For the text-containing cell, return its midpoint in (X, Y) coordinate format. 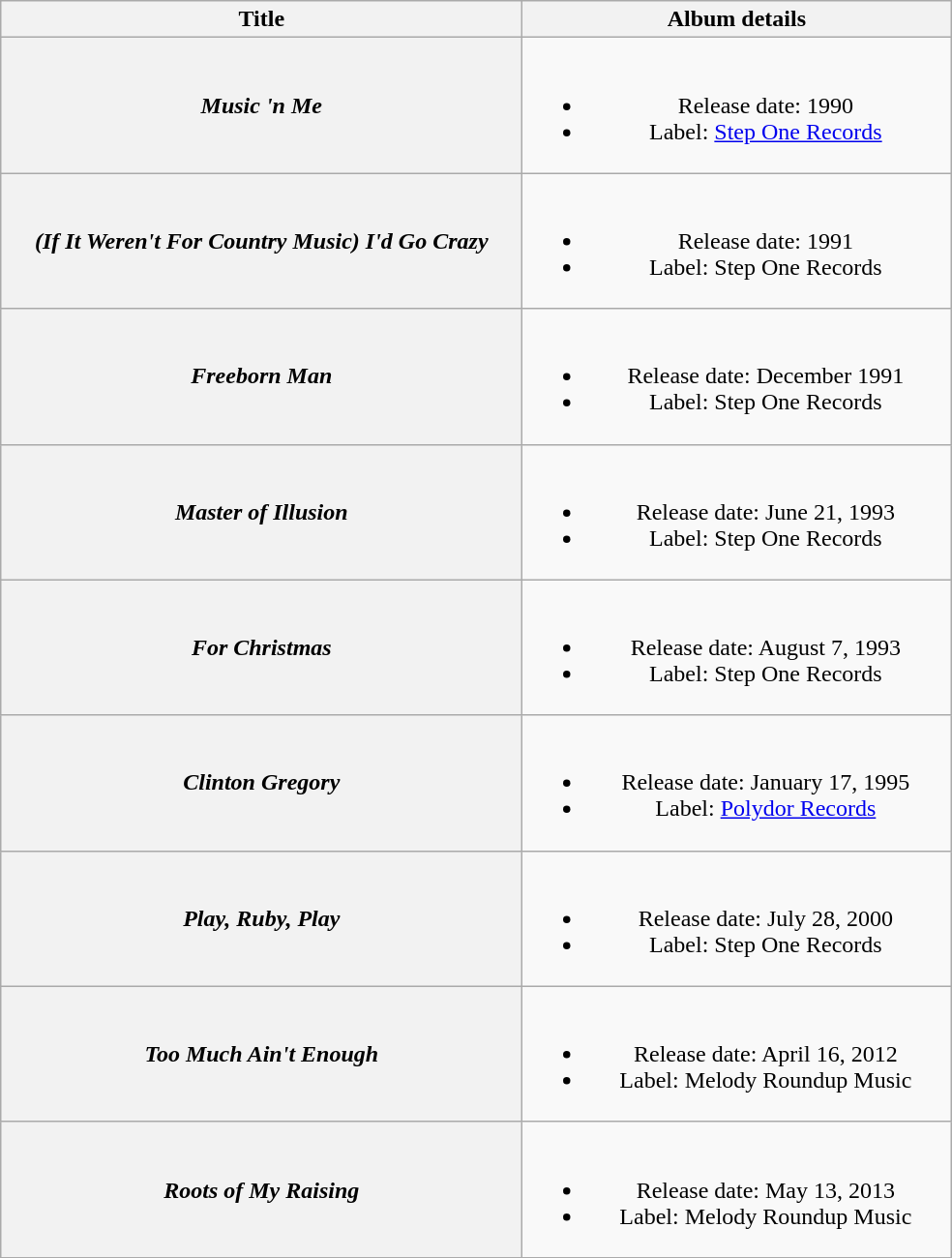
Release date: January 17, 1995Label: Polydor Records (737, 783)
For Christmas (261, 647)
Freeborn Man (261, 376)
Release date: April 16, 2012Label: Melody Roundup Music (737, 1054)
(If It Weren't For Country Music) I'd Go Crazy (261, 241)
Too Much Ain't Enough (261, 1054)
Release date: December 1991Label: Step One Records (737, 376)
Title (261, 19)
Clinton Gregory (261, 783)
Play, Ruby, Play (261, 918)
Roots of My Raising (261, 1189)
Release date: June 21, 1993Label: Step One Records (737, 512)
Music 'n Me (261, 105)
Release date: July 28, 2000Label: Step One Records (737, 918)
Release date: 1991Label: Step One Records (737, 241)
Release date: August 7, 1993Label: Step One Records (737, 647)
Album details (737, 19)
Master of Illusion (261, 512)
Release date: May 13, 2013Label: Melody Roundup Music (737, 1189)
Release date: 1990Label: Step One Records (737, 105)
